Scan for the cell matching the given text and deliver its [x, y] coordinate at center. 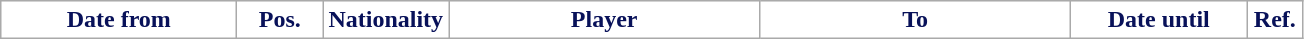
Date until [1159, 20]
Date from [119, 20]
Ref. [1275, 20]
To [916, 20]
Player [604, 20]
Nationality [386, 20]
Pos. [280, 20]
